Scan for the cell matching the given text and deliver its (x, y) coordinate at center. 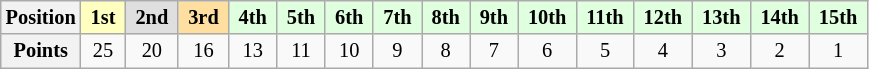
2 (779, 51)
11 (301, 51)
7th (397, 17)
7 (494, 51)
13 (253, 51)
10 (349, 51)
3rd (203, 17)
6 (547, 51)
25 (104, 51)
4 (663, 51)
15th (838, 17)
13th (721, 17)
Position (41, 17)
9 (397, 51)
9th (494, 17)
12th (663, 17)
Points (41, 51)
5th (301, 17)
1 (838, 51)
6th (349, 17)
14th (779, 17)
4th (253, 17)
5 (604, 51)
20 (152, 51)
8 (446, 51)
3 (721, 51)
2nd (152, 17)
1st (104, 17)
10th (547, 17)
8th (446, 17)
11th (604, 17)
16 (203, 51)
